Extract the [X, Y] coordinate from the center of the cell holding the provided text.  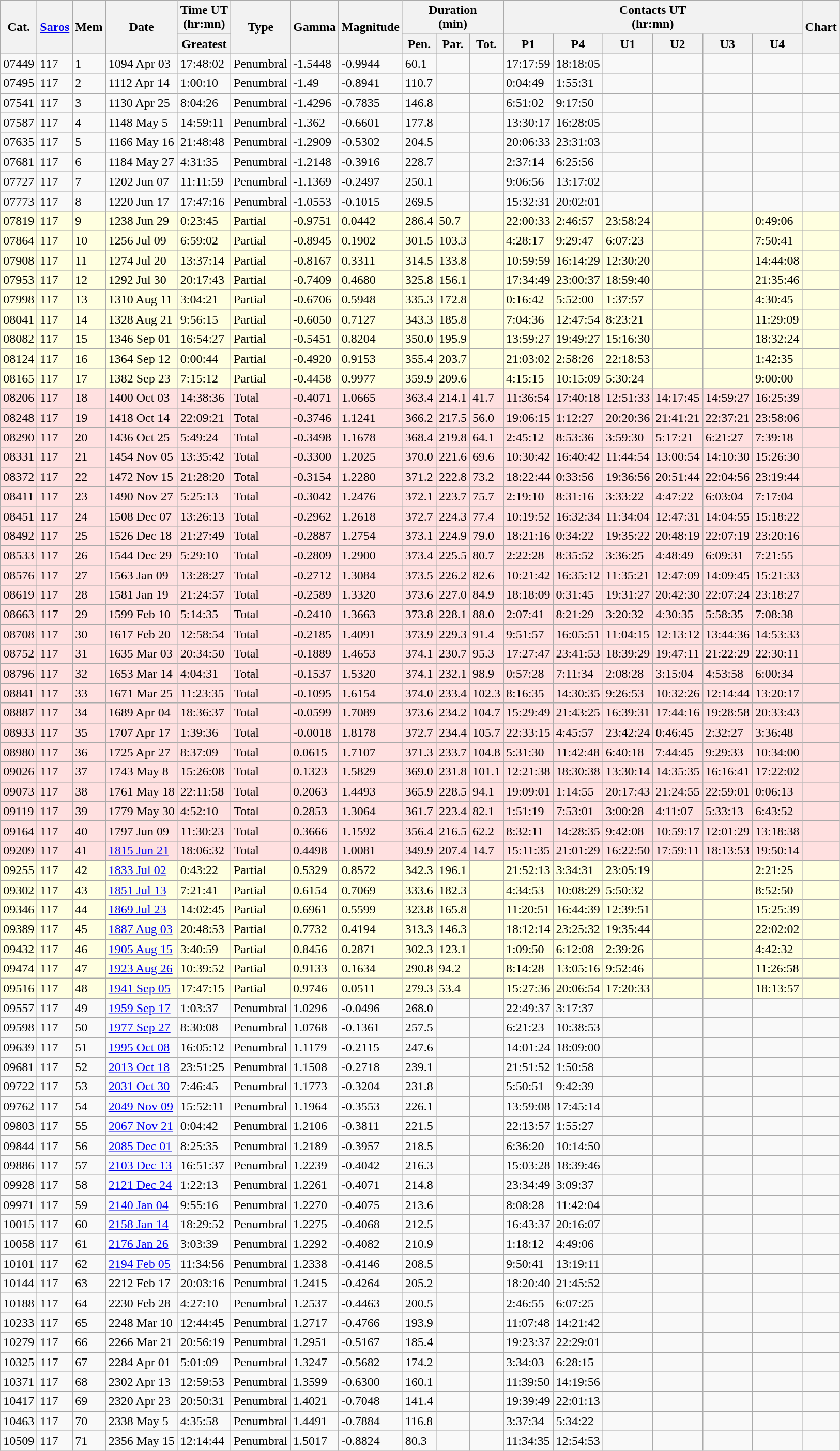
18:18:09 [528, 595]
13 [89, 300]
0.4194 [370, 929]
19:39:49 [528, 1401]
2140 Jan 04 [142, 1205]
15 [89, 339]
14:53:33 [777, 634]
16:22:50 [628, 850]
221.6 [453, 457]
1400 Oct 03 [142, 398]
1184 May 27 [142, 162]
19 [89, 418]
17:47:15 [204, 988]
1436 Oct 25 [142, 437]
1923 Aug 26 [142, 969]
23:58:06 [777, 418]
-0.4920 [315, 359]
369.0 [419, 772]
219.8 [453, 437]
23:41:53 [578, 654]
1.1592 [370, 831]
25 [89, 536]
4:49:06 [578, 1244]
3:33:22 [628, 496]
13:59:08 [528, 1106]
23:42:24 [628, 732]
7:46:45 [204, 1087]
146.3 [453, 929]
59 [89, 1205]
12:30:20 [628, 260]
1599 Feb 10 [142, 615]
12:39:51 [628, 910]
08372 [19, 477]
1.1508 [315, 1067]
-0.4264 [370, 1284]
21:28:20 [204, 477]
1743 May 8 [142, 772]
0.0511 [370, 988]
Pen. [419, 44]
2031 Oct 30 [142, 1087]
-0.3498 [315, 437]
229.3 [453, 634]
-0.2115 [370, 1047]
290.8 [419, 969]
16:25:39 [777, 398]
P4 [578, 44]
5:52:00 [578, 300]
08411 [19, 496]
18:36:37 [204, 713]
22:02:02 [777, 929]
0:31:45 [578, 595]
09598 [19, 1028]
1274 Jul 20 [142, 260]
1.3247 [315, 1362]
08290 [19, 437]
366.2 [419, 418]
-0.7884 [370, 1421]
10:21:42 [528, 575]
269.5 [419, 201]
-0.3916 [370, 162]
94.1 [486, 791]
65 [89, 1323]
2013 Oct 18 [142, 1067]
1.0665 [370, 398]
11 [89, 260]
371.3 [419, 752]
-0.2410 [315, 615]
8:32:11 [528, 831]
2121 Dec 24 [142, 1185]
09302 [19, 890]
6:36:20 [528, 1145]
13:26:13 [204, 516]
1220 Jun 17 [142, 201]
2067 Nov 21 [142, 1126]
239.1 [419, 1067]
373.8 [419, 615]
-1.49 [315, 83]
356.4 [419, 831]
11:34:35 [528, 1441]
2212 Feb 17 [142, 1284]
2:58:26 [578, 359]
18:13:53 [727, 850]
94.2 [453, 969]
2302 Apr 13 [142, 1382]
-0.3746 [315, 418]
6:09:31 [727, 555]
19:28:58 [727, 713]
373.4 [419, 555]
1977 Sep 27 [142, 1028]
5:31:30 [528, 752]
0.8456 [315, 949]
325.8 [419, 280]
08796 [19, 674]
09209 [19, 850]
4:30:45 [777, 300]
-0.8945 [315, 240]
1.4493 [370, 791]
257.5 [419, 1028]
1508 Dec 07 [142, 516]
-0.1889 [315, 654]
35 [89, 732]
4:35:58 [204, 1421]
12:47:31 [678, 516]
08619 [19, 595]
1:12:27 [578, 418]
-0.2718 [370, 1067]
11:34:56 [204, 1264]
2 [89, 83]
1.7107 [370, 752]
355.4 [419, 359]
7:08:38 [777, 615]
88.0 [486, 615]
18 [89, 398]
9 [89, 221]
7 [89, 181]
13:44:36 [727, 634]
21:52:13 [528, 870]
233.4 [453, 693]
10 [89, 240]
-1.1369 [315, 181]
374.0 [419, 693]
5:33:13 [727, 811]
224.9 [453, 536]
1.2270 [315, 1205]
10:15:09 [578, 378]
9:29:33 [727, 752]
07635 [19, 142]
11:42:48 [578, 752]
10371 [19, 1382]
07953 [19, 280]
214.8 [419, 1185]
12:44:45 [204, 1323]
20:48:53 [204, 929]
1779 May 30 [142, 811]
232.1 [453, 674]
218.5 [419, 1145]
1.4491 [315, 1421]
214.1 [453, 398]
15:21:33 [777, 575]
8:35:52 [578, 555]
9:17:50 [578, 103]
16:05:12 [204, 1047]
17:20:33 [628, 988]
23:05:19 [628, 870]
349.9 [419, 850]
7:21:41 [204, 890]
-0.0018 [315, 732]
11:44:54 [628, 457]
-0.3042 [315, 496]
12:01:29 [727, 831]
1.2338 [315, 1264]
16 [89, 359]
104.8 [486, 752]
14:30:35 [578, 693]
10509 [19, 1441]
43 [89, 890]
3:00:28 [628, 811]
1959 Sep 17 [142, 1008]
14:28:35 [578, 831]
80.7 [486, 555]
1292 Jul 30 [142, 280]
1905 Aug 15 [142, 949]
55 [89, 1126]
21:48:48 [204, 142]
8:52:50 [777, 890]
42 [89, 870]
-0.4458 [315, 378]
07864 [19, 240]
1.1773 [315, 1087]
-1.362 [315, 123]
1.5320 [370, 674]
14:38:36 [204, 398]
16:28:05 [578, 123]
2103 Dec 13 [142, 1165]
07819 [19, 221]
5:01:09 [204, 1362]
213.6 [419, 1205]
1112 Apr 14 [142, 83]
12:47:54 [578, 319]
07773 [19, 201]
1.2025 [370, 457]
8:04:26 [204, 103]
13:05:16 [578, 969]
0.7069 [370, 890]
3:17:37 [578, 1008]
2194 Feb 05 [142, 1264]
12 [89, 280]
12:59:53 [204, 1382]
1238 Jun 29 [142, 221]
-1.5448 [315, 64]
10233 [19, 1323]
1.6154 [370, 693]
64.1 [486, 437]
365.9 [419, 791]
16:14:29 [578, 260]
123.1 [453, 949]
08165 [19, 378]
21:45:52 [578, 1284]
5:50:32 [628, 890]
91.4 [486, 634]
-0.2497 [370, 181]
07998 [19, 300]
9:06:56 [528, 181]
10:14:50 [578, 1145]
7:11:34 [578, 674]
6:03:04 [727, 496]
07681 [19, 162]
22:00:33 [528, 221]
10:59:17 [678, 831]
U3 [727, 44]
09164 [19, 831]
58 [89, 1185]
9:55:16 [204, 1205]
09346 [19, 910]
18:39:29 [628, 654]
5:50:51 [528, 1087]
09474 [19, 969]
156.1 [453, 280]
09722 [19, 1087]
54 [89, 1106]
18:22:44 [528, 477]
62.2 [486, 831]
21:24:57 [204, 595]
39 [89, 811]
1.2106 [315, 1126]
07727 [19, 181]
27 [89, 575]
14:19:56 [578, 1382]
20:34:50 [204, 654]
0:04:42 [204, 1126]
19:35:44 [628, 929]
2:21:25 [777, 870]
333.6 [419, 890]
Chart [821, 27]
-0.6300 [370, 1382]
22:33:15 [528, 732]
19:36:56 [628, 477]
230.7 [453, 654]
313.3 [419, 929]
234.4 [453, 732]
105.7 [486, 732]
44 [89, 910]
0:49:06 [777, 221]
1:51:19 [528, 811]
0:57:28 [528, 674]
22:11:58 [204, 791]
1671 Mar 25 [142, 693]
9:29:47 [578, 240]
22:01:13 [578, 1401]
22:09:21 [204, 418]
4:27:10 [204, 1303]
15:52:11 [204, 1106]
41 [89, 850]
08451 [19, 516]
-0.2185 [315, 634]
7:50:41 [777, 240]
0.8204 [370, 339]
204.5 [419, 142]
51 [89, 1047]
3 [89, 103]
71 [89, 1441]
08492 [19, 536]
195.9 [453, 339]
373.9 [419, 634]
20:02:01 [578, 201]
17:40:18 [578, 398]
7:44:45 [678, 752]
1.3599 [315, 1382]
5:17:21 [678, 437]
13:35:42 [204, 457]
9:56:15 [204, 319]
13:30:14 [628, 772]
-0.3154 [315, 477]
22:37:21 [727, 418]
21:24:55 [678, 791]
10279 [19, 1342]
45 [89, 929]
10:32:26 [678, 693]
-0.5682 [370, 1362]
1815 Jun 21 [142, 850]
95.3 [486, 654]
370.0 [419, 457]
23:51:25 [204, 1067]
-1.4296 [315, 103]
18:21:16 [528, 536]
8:21:29 [578, 615]
165.8 [453, 910]
13:19:11 [578, 1264]
16:05:51 [578, 634]
-0.6706 [315, 300]
16:16:41 [727, 772]
19:47:11 [678, 654]
10325 [19, 1362]
21:43:25 [578, 713]
20:33:43 [777, 713]
-0.3957 [370, 1145]
18:09:00 [578, 1047]
15:27:36 [528, 988]
212.5 [419, 1225]
0.1902 [370, 240]
73.2 [486, 477]
2338 May 5 [142, 1421]
Cat. [19, 27]
4:11:07 [678, 811]
17:47:16 [204, 201]
08248 [19, 418]
5:30:24 [628, 378]
1:55:31 [578, 83]
21:35:46 [777, 280]
9:42:39 [578, 1087]
10:19:52 [528, 516]
359.9 [419, 378]
23:18:27 [777, 595]
16:44:39 [578, 910]
7:21:55 [777, 555]
0.5948 [370, 300]
1202 Jun 07 [142, 181]
14:35:35 [678, 772]
09803 [19, 1126]
09681 [19, 1067]
08082 [19, 339]
2266 Mar 21 [142, 1342]
9:52:46 [628, 969]
1:42:35 [777, 359]
14:02:45 [204, 910]
216.3 [419, 1165]
1.4091 [370, 634]
47 [89, 969]
08663 [19, 615]
1.2189 [315, 1145]
23:25:32 [578, 929]
1382 Sep 23 [142, 378]
217.5 [453, 418]
16:39:31 [628, 713]
0:16:42 [528, 300]
1418 Oct 14 [142, 418]
0:33:56 [578, 477]
70 [89, 1421]
6:00:34 [777, 674]
12:47:09 [678, 575]
200.5 [419, 1303]
12:54:53 [578, 1441]
-0.2589 [315, 595]
23:31:03 [578, 142]
11:11:59 [204, 181]
1.3663 [370, 615]
-1.2148 [315, 162]
1:37:57 [628, 300]
60 [89, 1225]
14:09:45 [727, 575]
1.2261 [315, 1185]
19:31:27 [628, 595]
133.8 [453, 260]
4:04:31 [204, 674]
23:19:44 [777, 477]
2:32:27 [727, 732]
0.9746 [315, 988]
08124 [19, 359]
0.3311 [370, 260]
15:03:28 [528, 1165]
-0.2809 [315, 555]
6:07:25 [578, 1303]
6:43:52 [777, 811]
19:06:15 [528, 418]
-0.2712 [315, 575]
-0.3300 [315, 457]
10417 [19, 1401]
12:58:54 [204, 634]
17:48:02 [204, 64]
34 [89, 713]
07449 [19, 64]
0.7732 [315, 929]
10:08:29 [578, 890]
08708 [19, 634]
48 [89, 988]
103.3 [453, 240]
210.9 [419, 1244]
2:08:28 [628, 674]
-0.7409 [315, 280]
18:29:52 [204, 1225]
50.7 [453, 221]
Contacts UT(hr:mn) [653, 18]
2284 Apr 01 [142, 1362]
79.0 [486, 536]
2:39:26 [628, 949]
1887 Aug 03 [142, 929]
Duration(min) [453, 18]
0.9153 [370, 359]
2158 Jan 14 [142, 1225]
14:17:45 [678, 398]
363.4 [419, 398]
-0.3553 [370, 1106]
20:03:16 [204, 1284]
08933 [19, 732]
13:00:54 [678, 457]
11:34:04 [628, 516]
82.6 [486, 575]
20:06:33 [528, 142]
372.1 [419, 496]
-0.6601 [370, 123]
4:28:17 [528, 240]
17:22:02 [777, 772]
08533 [19, 555]
226.2 [453, 575]
0.6961 [315, 910]
-0.9751 [315, 221]
1.5017 [315, 1441]
09844 [19, 1145]
0.5329 [315, 870]
11:04:15 [628, 634]
225.5 [453, 555]
Type [261, 27]
1.1964 [315, 1106]
323.8 [419, 910]
172.8 [453, 300]
49 [89, 1008]
15:25:39 [777, 910]
Date [142, 27]
1.0296 [315, 1008]
1.2292 [315, 1244]
12:51:33 [628, 398]
4:45:57 [578, 732]
4:31:35 [204, 162]
75.7 [486, 496]
10:34:00 [777, 752]
11:36:54 [528, 398]
18:18:05 [578, 64]
-0.7835 [370, 103]
22:30:11 [777, 654]
268.0 [419, 1008]
6:12:08 [578, 949]
80.3 [419, 1441]
1995 Oct 08 [142, 1047]
33 [89, 693]
224.3 [453, 516]
22:29:01 [578, 1342]
19:23:37 [528, 1342]
314.5 [419, 260]
8:31:16 [578, 496]
17:59:11 [678, 850]
228.1 [453, 615]
110.7 [419, 83]
17:17:59 [528, 64]
7:17:04 [777, 496]
221.5 [419, 1126]
0.1323 [315, 772]
8:37:09 [204, 752]
22:07:24 [727, 595]
-0.5451 [315, 339]
1761 May 18 [142, 791]
1.4021 [315, 1401]
0.9977 [370, 378]
0.0442 [370, 221]
08752 [19, 654]
-0.8941 [370, 83]
2230 Feb 28 [142, 1303]
12:21:38 [528, 772]
66 [89, 1342]
6:28:15 [578, 1362]
14:10:30 [727, 457]
09026 [19, 772]
1:50:58 [578, 1067]
1.2537 [315, 1303]
1:14:55 [578, 791]
14.7 [486, 850]
1689 Apr 04 [142, 713]
22:04:56 [727, 477]
23 [89, 496]
0.2063 [315, 791]
5:49:24 [204, 437]
1.3084 [370, 575]
10:38:53 [578, 1028]
19:50:14 [777, 850]
4 [89, 123]
14:21:42 [578, 1323]
-0.5302 [370, 142]
227.0 [453, 595]
160.1 [419, 1382]
11:42:04 [578, 1205]
17:44:16 [678, 713]
11:39:50 [528, 1382]
16:51:37 [204, 1165]
21:51:52 [528, 1067]
15:26:30 [777, 457]
373.5 [419, 575]
11:29:09 [777, 319]
2:07:41 [528, 615]
342.3 [419, 870]
1:22:13 [204, 1185]
177.8 [419, 123]
10144 [19, 1284]
13:59:27 [528, 339]
61 [89, 1244]
20 [89, 437]
22:59:01 [727, 791]
1:09:50 [528, 949]
335.3 [419, 300]
62 [89, 1264]
38 [89, 791]
10015 [19, 1225]
1.2951 [315, 1342]
09255 [19, 870]
-0.8824 [370, 1441]
0.8572 [370, 870]
26 [89, 555]
1490 Nov 27 [142, 496]
1.1179 [315, 1047]
U2 [678, 44]
17:34:49 [528, 280]
6:21:23 [528, 1028]
56.0 [486, 418]
56 [89, 1145]
68 [89, 1382]
41.7 [486, 398]
0.0615 [315, 752]
18:59:40 [628, 280]
08980 [19, 752]
18:06:32 [204, 850]
08576 [19, 575]
1941 Sep 05 [142, 988]
14:44:08 [777, 260]
3:59:30 [628, 437]
7:04:36 [528, 319]
301.5 [419, 240]
31 [89, 654]
223.4 [453, 811]
1:18:12 [528, 1244]
350.0 [419, 339]
205.2 [419, 1284]
4:47:22 [678, 496]
13:30:17 [528, 123]
15:29:49 [528, 713]
9:50:41 [528, 1264]
13:20:17 [777, 693]
19:49:27 [578, 339]
10188 [19, 1303]
286.4 [419, 221]
2356 May 15 [142, 1441]
141.4 [419, 1401]
08841 [19, 693]
1563 Jan 09 [142, 575]
6:51:02 [528, 103]
228.5 [453, 791]
60.1 [419, 64]
4:42:32 [777, 949]
1.3064 [370, 811]
Gamma [315, 27]
1851 Jul 13 [142, 890]
0.3666 [315, 831]
0.7127 [370, 319]
1:55:27 [578, 1126]
8:08:28 [528, 1205]
16:32:34 [578, 516]
185.8 [453, 319]
0:46:45 [678, 732]
1.1241 [370, 418]
08206 [19, 398]
82.1 [486, 811]
08331 [19, 457]
19:35:22 [628, 536]
14:59:27 [727, 398]
07908 [19, 260]
53.4 [453, 988]
-0.1095 [315, 693]
21:41:21 [678, 418]
3:37:34 [528, 1421]
28 [89, 595]
-0.3204 [370, 1087]
08041 [19, 319]
20:48:19 [678, 536]
6:07:23 [628, 240]
40 [89, 831]
2049 Nov 09 [142, 1106]
361.7 [419, 811]
-0.1015 [370, 201]
3:34:03 [528, 1362]
17:27:47 [528, 654]
10:30:42 [528, 457]
104.7 [486, 713]
69.6 [486, 457]
9:00:00 [777, 378]
Greatest [204, 44]
1.2900 [370, 555]
7:15:12 [204, 378]
279.3 [419, 988]
4:34:53 [528, 890]
228.7 [419, 162]
15:18:22 [777, 516]
8:25:35 [204, 1145]
223.7 [453, 496]
-0.4042 [370, 1165]
57 [89, 1165]
14:01:24 [528, 1047]
1725 Apr 27 [142, 752]
15:16:30 [628, 339]
09389 [19, 929]
77.4 [486, 516]
-0.1361 [370, 1028]
0.2853 [315, 811]
1094 Apr 03 [142, 64]
18:30:38 [578, 772]
1.0081 [370, 850]
5:34:22 [578, 1421]
247.6 [419, 1047]
3:03:39 [204, 1244]
1.2476 [370, 496]
203.7 [453, 359]
24 [89, 516]
13:37:14 [204, 260]
18:20:40 [528, 1284]
67 [89, 1362]
2248 Mar 10 [142, 1323]
3:34:31 [578, 870]
-0.1537 [315, 674]
6:21:27 [727, 437]
14:04:55 [727, 516]
0:43:22 [204, 870]
15:32:31 [528, 201]
9:51:57 [528, 634]
-0.7048 [370, 1401]
226.1 [419, 1106]
-0.9944 [370, 64]
196.1 [453, 870]
10463 [19, 1421]
23:58:24 [628, 221]
0:34:22 [578, 536]
Tot. [486, 44]
1.2754 [370, 536]
1.2618 [370, 516]
0.5599 [370, 910]
09928 [19, 1185]
-0.4146 [370, 1264]
1256 Jul 09 [142, 240]
4:52:10 [204, 811]
1833 Jul 02 [142, 870]
16:54:27 [204, 339]
368.4 [419, 437]
08887 [19, 713]
0:06:13 [777, 791]
-0.4075 [370, 1205]
101.1 [486, 772]
209.6 [453, 378]
1.2275 [315, 1225]
371.2 [419, 477]
-0.3811 [370, 1126]
2:22:28 [528, 555]
1.4653 [370, 654]
3:36:25 [628, 555]
174.2 [419, 1362]
10:39:52 [204, 969]
1526 Dec 18 [142, 536]
09557 [19, 1008]
17:45:14 [578, 1106]
1617 Feb 20 [142, 634]
1310 Aug 11 [142, 300]
20:06:54 [578, 988]
69 [89, 1401]
09639 [19, 1047]
12:13:12 [678, 634]
193.9 [419, 1323]
1454 Nov 05 [142, 457]
2:37:14 [528, 162]
6:25:56 [578, 162]
Time UT(hr:mn) [204, 18]
1.3320 [370, 595]
20:20:36 [628, 418]
Mem [89, 27]
2:45:12 [528, 437]
09762 [19, 1106]
22:07:19 [727, 536]
53 [89, 1087]
20:50:31 [204, 1401]
1328 Aug 21 [142, 319]
-0.0599 [315, 713]
1130 Apr 25 [142, 103]
-0.8167 [315, 260]
1.0768 [315, 1028]
3:09:37 [578, 1185]
10:59:59 [528, 260]
14:59:11 [204, 123]
22:13:57 [528, 1126]
3:20:32 [628, 615]
7:53:01 [578, 811]
18:32:24 [777, 339]
8:16:35 [528, 693]
5:25:13 [204, 496]
-0.4068 [370, 1225]
8:23:21 [628, 319]
46 [89, 949]
09432 [19, 949]
4:30:35 [678, 615]
1581 Jan 19 [142, 595]
P1 [528, 44]
09119 [19, 811]
0.9133 [315, 969]
Magnitude [370, 27]
1.8178 [370, 732]
234.2 [453, 713]
22:18:53 [628, 359]
6:59:02 [204, 240]
52 [89, 1067]
21:01:29 [578, 850]
18:12:14 [528, 929]
8:53:36 [578, 437]
207.4 [453, 850]
-0.4463 [370, 1303]
1364 Sep 12 [142, 359]
2:19:10 [528, 496]
20:51:44 [678, 477]
3:40:59 [204, 949]
2176 Jan 26 [142, 1244]
8:30:08 [204, 1028]
11:23:35 [204, 693]
5 [89, 142]
11:30:23 [204, 831]
13:18:38 [777, 831]
3:04:21 [204, 300]
98.9 [486, 674]
13:17:02 [578, 181]
3:15:04 [678, 674]
250.1 [419, 181]
182.3 [453, 890]
0.6154 [315, 890]
1.5829 [370, 772]
11:35:21 [628, 575]
Par. [453, 44]
233.7 [453, 752]
1.1678 [370, 437]
-0.2962 [315, 516]
63 [89, 1284]
1869 Jul 23 [142, 910]
10058 [19, 1244]
-0.0496 [370, 1008]
20:16:07 [578, 1225]
4:53:58 [727, 674]
22 [89, 477]
222.8 [453, 477]
Saros [55, 27]
1797 Jun 09 [142, 831]
0:00:44 [204, 359]
50 [89, 1028]
21:03:02 [528, 359]
5:29:10 [204, 555]
1.2415 [315, 1284]
11:20:51 [528, 910]
1:03:37 [204, 1008]
84.9 [486, 595]
29 [89, 615]
2:46:55 [528, 1303]
0.2871 [370, 949]
16:43:37 [528, 1225]
14 [89, 319]
185.4 [419, 1342]
U1 [628, 44]
-0.2887 [315, 536]
11:26:58 [777, 969]
09516 [19, 988]
4:15:15 [528, 378]
20:56:19 [204, 1342]
343.3 [419, 319]
116.8 [419, 1421]
16:40:42 [578, 457]
7:39:18 [777, 437]
18:39:46 [578, 1165]
6:40:18 [628, 752]
09971 [19, 1205]
302.3 [419, 949]
5:58:35 [727, 615]
1 [89, 64]
1:00:10 [204, 83]
1.7089 [370, 713]
18:13:57 [777, 988]
19:09:01 [528, 791]
1707 Apr 17 [142, 732]
1544 Dec 29 [142, 555]
-0.5167 [370, 1342]
23:00:37 [578, 280]
0.4680 [370, 280]
1148 May 5 [142, 123]
0:04:49 [528, 83]
0.1634 [370, 969]
22:49:37 [528, 1008]
8:14:28 [528, 969]
1635 Mar 03 [142, 654]
21 [89, 457]
1.2280 [370, 477]
-1.0553 [315, 201]
23:34:49 [528, 1185]
U4 [777, 44]
0:23:45 [204, 221]
07495 [19, 83]
4:48:49 [678, 555]
21:27:49 [204, 536]
30 [89, 634]
208.5 [419, 1264]
1:39:36 [204, 732]
146.8 [419, 103]
1.2717 [315, 1323]
102.3 [486, 693]
6 [89, 162]
9:42:08 [628, 831]
1653 Mar 14 [142, 674]
1472 Nov 15 [142, 477]
32 [89, 674]
-1.2909 [315, 142]
16:35:12 [578, 575]
17 [89, 378]
13:28:27 [204, 575]
21:22:29 [727, 654]
-0.4766 [370, 1323]
23:20:16 [777, 536]
07587 [19, 123]
-0.6050 [315, 319]
1166 May 16 [142, 142]
37 [89, 772]
373.1 [419, 536]
0.4498 [315, 850]
15:26:08 [204, 772]
5:14:35 [204, 615]
36 [89, 752]
09073 [19, 791]
-0.4082 [370, 1244]
07541 [19, 103]
3:36:48 [777, 732]
1.2239 [315, 1165]
216.5 [453, 831]
1346 Sep 01 [142, 339]
64 [89, 1303]
2320 Apr 23 [142, 1401]
10101 [19, 1264]
09886 [19, 1165]
2085 Dec 01 [142, 1145]
20:42:30 [678, 595]
9:26:53 [628, 693]
2:46:57 [578, 221]
8 [89, 201]
15:11:35 [528, 850]
11:07:48 [528, 1323]
